From the cell containing the given text, extract its center point as (x, y) coordinate. 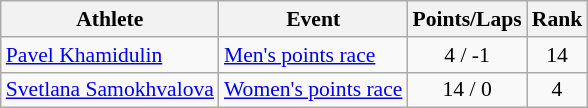
Pavel Khamidulin (110, 55)
14 (558, 55)
14 / 0 (466, 90)
Athlete (110, 19)
Event (314, 19)
Men's points race (314, 55)
Rank (558, 19)
4 / -1 (466, 55)
Svetlana Samokhvalova (110, 90)
4 (558, 90)
Women's points race (314, 90)
Points/Laps (466, 19)
